Identify which cell holds the provided text, then report its [X, Y] central coordinate. 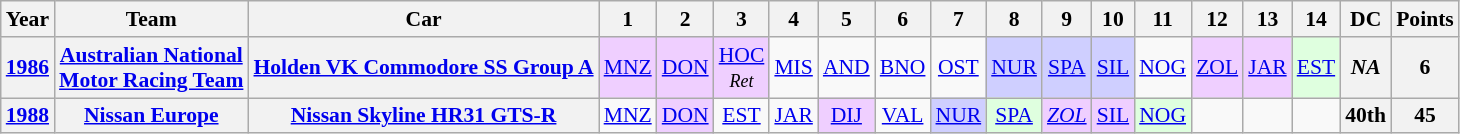
DC [1366, 19]
Nissan Europe [151, 116]
Holden VK Commodore SS Group A [423, 68]
1 [628, 19]
9 [1067, 19]
8 [1014, 19]
14 [1316, 19]
NA [1366, 68]
Team [151, 19]
2 [686, 19]
11 [1162, 19]
Australian NationalMotor Racing Team [151, 68]
5 [846, 19]
MIS [794, 68]
HOCRet [742, 68]
OST [958, 68]
Nissan Skyline HR31 GTS-R [423, 116]
Car [423, 19]
Year [28, 19]
4 [794, 19]
DIJ [846, 116]
45 [1425, 116]
40th [1366, 116]
BNO [903, 68]
Points [1425, 19]
7 [958, 19]
AND [846, 68]
12 [1217, 19]
1986 [28, 68]
3 [742, 19]
10 [1114, 19]
VAL [903, 116]
13 [1268, 19]
1988 [28, 116]
